Scan for the cell matching the given text and deliver its (X, Y) coordinate at center. 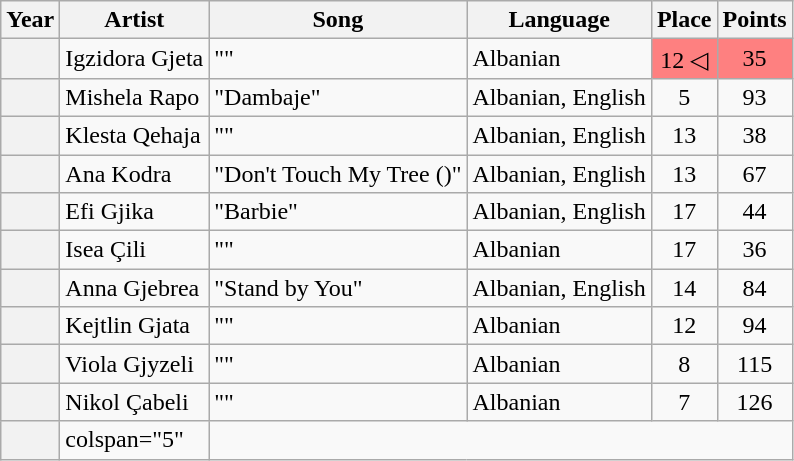
Efi Gjika (134, 212)
126 (754, 402)
Nikol Çabeli (134, 402)
"Stand by You" (338, 288)
7 (684, 402)
Song (338, 20)
14 (684, 288)
5 (684, 97)
12 (684, 326)
"Dambaje" (338, 97)
84 (754, 288)
36 (754, 250)
8 (684, 364)
"Don't Touch My Tree ()" (338, 173)
Place (684, 20)
Igzidora Gjeta (134, 59)
Kejtlin Gjata (134, 326)
67 (754, 173)
Klesta Qehaja (134, 135)
Year (30, 20)
94 (754, 326)
12 ◁ (684, 59)
115 (754, 364)
35 (754, 59)
Anna Gjebrea (134, 288)
colspan="5" (134, 440)
44 (754, 212)
Artist (134, 20)
Viola Gjyzeli (134, 364)
Isea Çili (134, 250)
93 (754, 97)
Language (559, 20)
Mishela Rapo (134, 97)
Ana Kodra (134, 173)
Points (754, 20)
38 (754, 135)
"Barbie" (338, 212)
